Return the (X, Y) coordinate for the center point of the cell that contains the specified text.  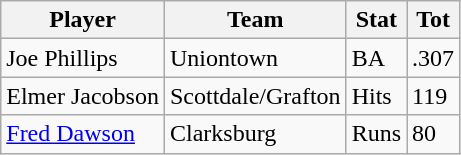
Scottdale/Grafton (255, 96)
119 (434, 96)
Stat (376, 20)
Team (255, 20)
Clarksburg (255, 134)
Tot (434, 20)
Elmer Jacobson (83, 96)
Player (83, 20)
BA (376, 58)
Hits (376, 96)
80 (434, 134)
Runs (376, 134)
Uniontown (255, 58)
Joe Phillips (83, 58)
Fred Dawson (83, 134)
.307 (434, 58)
